Extract the (X, Y) coordinate from the center of the cell holding the provided text.  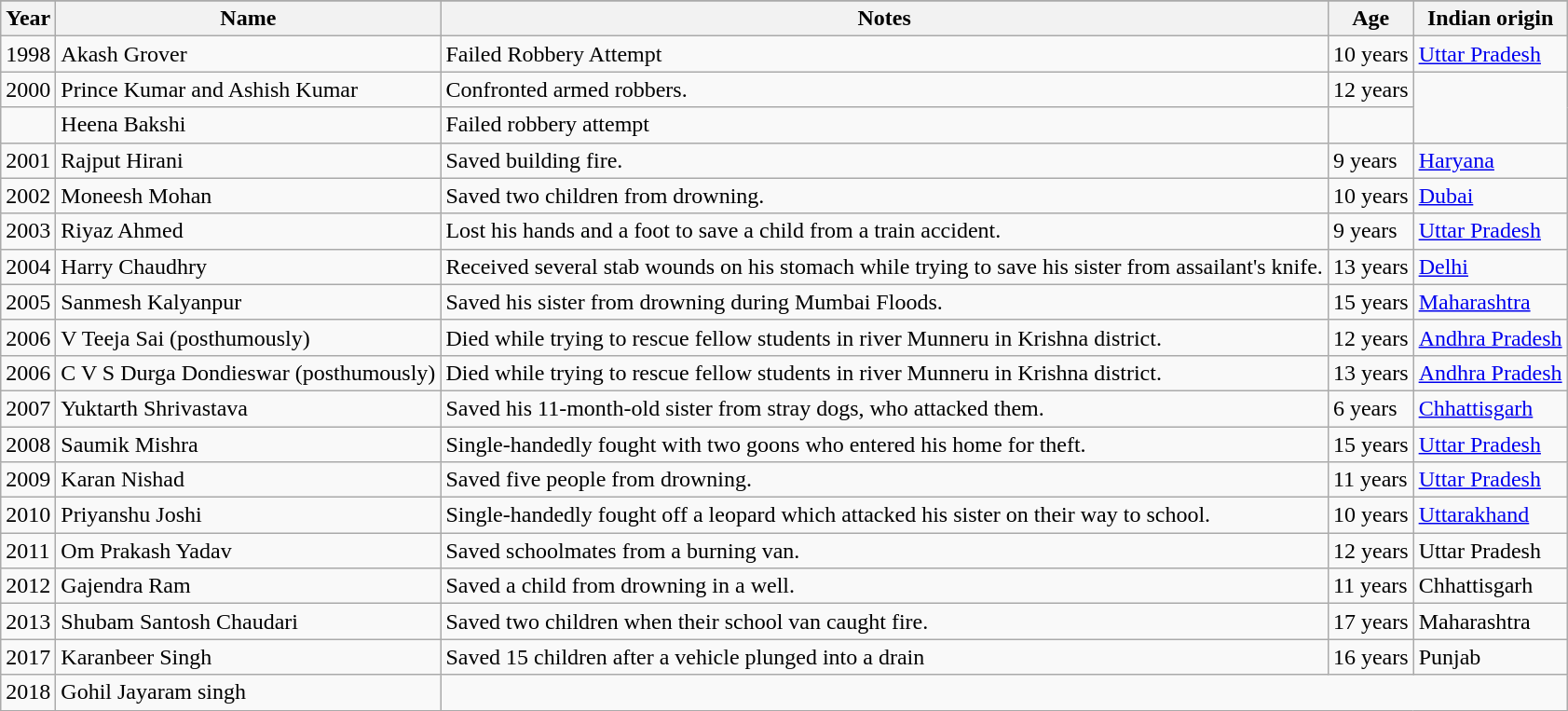
16 years (1370, 657)
Confronted armed robbers. (885, 89)
Year (28, 19)
Saved a child from drowning in a well. (885, 586)
Moneesh Mohan (248, 196)
1998 (28, 54)
Received several stab wounds on his stomach while trying to save his sister from assailant's knife. (885, 267)
2009 (28, 480)
17 years (1370, 622)
Age (1370, 19)
2005 (28, 302)
2017 (28, 657)
Saved two children from drowning. (885, 196)
Name (248, 19)
2012 (28, 586)
Gajendra Ram (248, 586)
2007 (28, 408)
Lost his hands and a foot to save a child from a train accident. (885, 231)
Gohil Jayaram singh (248, 692)
C V S Durga Dondieswar (posthumously) (248, 373)
Punjab (1491, 657)
Saumik Mishra (248, 444)
Shubam Santosh Chaudari (248, 622)
Akash Grover (248, 54)
2018 (28, 692)
6 years (1370, 408)
Delhi (1491, 267)
Saved five people from drowning. (885, 480)
Saved schoolmates from a burning van. (885, 551)
2004 (28, 267)
Priyanshu Joshi (248, 515)
Saved building fire. (885, 160)
2010 (28, 515)
Single-handedly fought off a leopard which attacked his sister on their way to school. (885, 515)
Harry Chaudhry (248, 267)
Karan Nishad (248, 480)
Notes (885, 19)
Riyaz Ahmed (248, 231)
Saved his 11-month-old sister from stray dogs, who attacked them. (885, 408)
2003 (28, 231)
2000 (28, 89)
Heena Bakshi (248, 125)
Saved two children when their school van caught fire. (885, 622)
Failed Robbery Attempt (885, 54)
2008 (28, 444)
2002 (28, 196)
2001 (28, 160)
2011 (28, 551)
Single-handedly fought with two goons who entered his home for theft. (885, 444)
Dubai (1491, 196)
Om Prakash Yadav (248, 551)
Karanbeer Singh (248, 657)
Rajput Hirani (248, 160)
Prince Kumar and Ashish Kumar (248, 89)
Haryana (1491, 160)
Uttarakhand (1491, 515)
Indian origin (1491, 19)
Failed robbery attempt (885, 125)
Saved his sister from drowning during Mumbai Floods. (885, 302)
Sanmesh Kalyanpur (248, 302)
Saved 15 children after a vehicle plunged into a drain (885, 657)
2013 (28, 622)
V Teeja Sai (posthumously) (248, 337)
Yuktarth Shrivastava (248, 408)
